Return the [x, y] coordinate for the center point of the cell that contains the specified text.  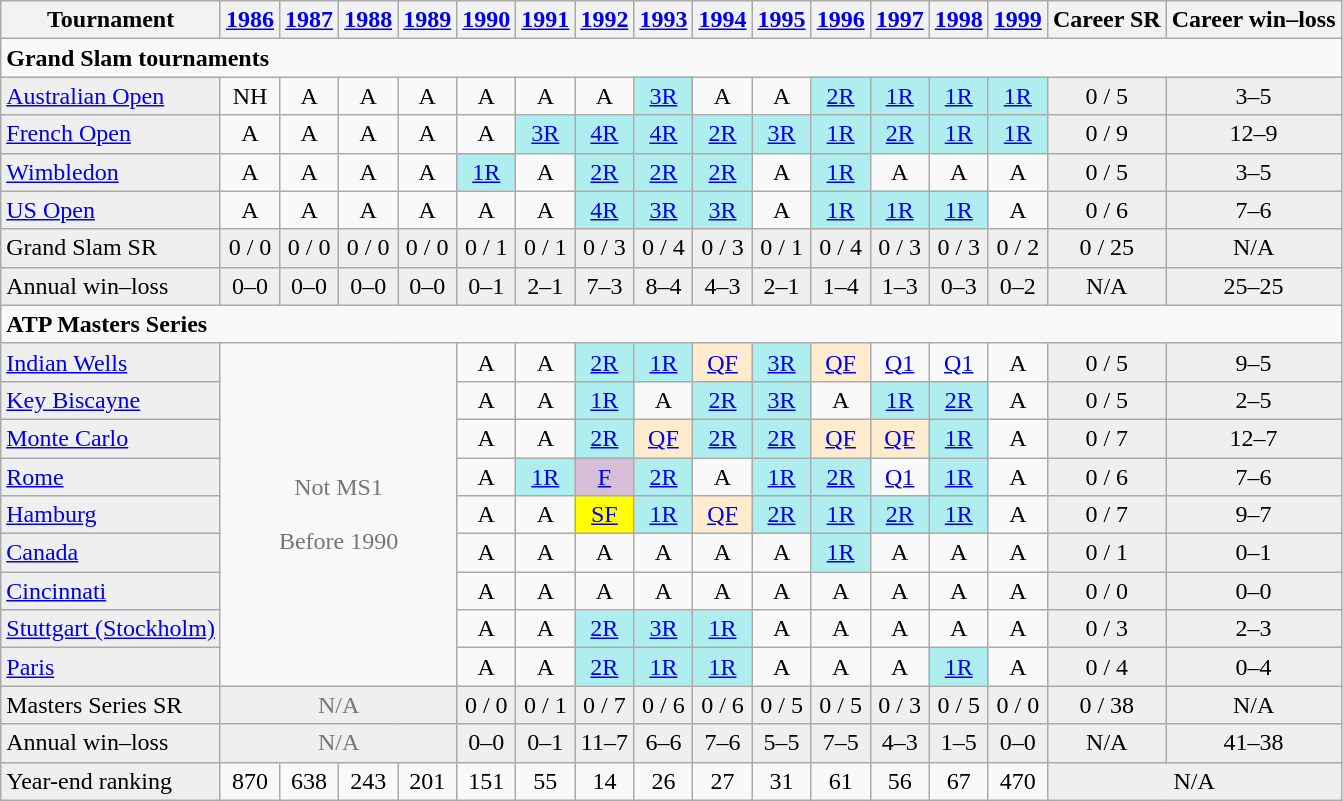
Rome [111, 477]
25–25 [1254, 286]
8–4 [664, 286]
151 [486, 781]
638 [310, 781]
26 [664, 781]
Masters Series SR [111, 705]
1–5 [958, 743]
243 [368, 781]
870 [250, 781]
1992 [604, 20]
0–3 [958, 286]
Career win–loss [1254, 20]
Indian Wells [111, 362]
9–7 [1254, 515]
Grand Slam tournaments [671, 58]
1993 [664, 20]
0 / 25 [1106, 248]
1994 [722, 20]
SF [604, 515]
0–2 [1018, 286]
Hamburg [111, 515]
1–3 [900, 286]
1988 [368, 20]
Canada [111, 553]
67 [958, 781]
0 / 2 [1018, 248]
2–5 [1254, 400]
0 / 38 [1106, 705]
Not MS1Before 1990 [338, 514]
1998 [958, 20]
French Open [111, 134]
1–4 [840, 286]
0–4 [1254, 667]
Australian Open [111, 96]
27 [722, 781]
1999 [1018, 20]
Cincinnati [111, 591]
Monte Carlo [111, 438]
1986 [250, 20]
7–3 [604, 286]
1996 [840, 20]
1990 [486, 20]
61 [840, 781]
7–5 [840, 743]
Tournament [111, 20]
41–38 [1254, 743]
470 [1018, 781]
Paris [111, 667]
1987 [310, 20]
56 [900, 781]
55 [546, 781]
1991 [546, 20]
14 [604, 781]
Year-end ranking [111, 781]
Stuttgart (Stockholm) [111, 629]
6–6 [664, 743]
1989 [428, 20]
Career SR [1106, 20]
201 [428, 781]
9–5 [1254, 362]
1997 [900, 20]
NH [250, 96]
Wimbledon [111, 172]
2–3 [1254, 629]
1995 [782, 20]
11–7 [604, 743]
31 [782, 781]
12–7 [1254, 438]
ATP Masters Series [671, 324]
5–5 [782, 743]
US Open [111, 210]
0 / 9 [1106, 134]
Key Biscayne [111, 400]
Grand Slam SR [111, 248]
F [604, 477]
12–9 [1254, 134]
